Identify which cell holds the provided text, then report its [X, Y] central coordinate. 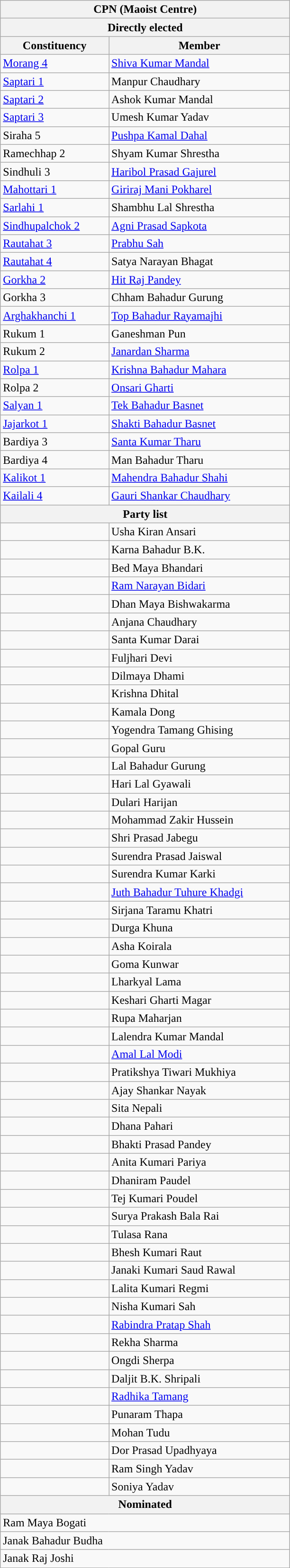
Saptari 3 [55, 117]
Tej Kumari Poudel [199, 1198]
Satya Narayan Bhagat [199, 262]
Rekha Sharma [199, 1342]
Constituency [55, 45]
Ram Singh Yadav [199, 1469]
Keshari Gharti Magar [199, 1000]
Ram Narayan Bidari [199, 586]
Shyam Kumar Shrestha [199, 153]
Morang 4 [55, 63]
Shri Prasad Jabegu [199, 838]
Lharkyal Lama [199, 982]
Surendra Kumar Karki [199, 874]
Radhika Tamang [199, 1397]
Fuljhari Devi [199, 658]
Mahottari 1 [55, 189]
Daljit B.K. Shripali [199, 1379]
Shakti Bahadur Basnet [199, 424]
Dilmaya Dhami [199, 676]
Krishna Bahadur Mahara [199, 370]
Yogendra Tamang Ghising [199, 730]
Mohan Tudu [199, 1433]
Bardiya 3 [55, 442]
Santa Kumar Tharu [199, 442]
Janaki Kumari Saud Rawal [199, 1270]
Lalendra Kumar Mandal [199, 1036]
Haribol Prasad Gajurel [199, 171]
Dhaniram Paudel [199, 1180]
Kalikot 1 [55, 478]
Jajarkot 1 [55, 424]
Rukum 1 [55, 334]
Lalita Kumari Regmi [199, 1288]
Rautahat 3 [55, 244]
Chham Bahadur Gurung [199, 298]
Onsari Gharti [199, 388]
Rukum 2 [55, 352]
Janak Bahadur Budha [145, 1541]
Shambhu Lal Shrestha [199, 207]
Umesh Kumar Yadav [199, 117]
Nisha Kumari Sah [199, 1306]
Member [199, 45]
CPN (Maoist Centre) [145, 9]
Lal Bahadur Gurung [199, 766]
Dor Prasad Upadhyaya [199, 1451]
Ganeshman Pun [199, 334]
Goma Kunwar [199, 964]
Sindhuli 3 [55, 171]
Punaram Thapa [199, 1415]
Agni Prasad Sapkota [199, 226]
Rolpa 1 [55, 370]
Surya Prakash Bala Rai [199, 1216]
Soniya Yadav [199, 1487]
Hit Raj Pandey [199, 280]
Mohammad Zakir Hussein [199, 820]
Sindhupalchok 2 [55, 226]
Durga Khuna [199, 928]
Shiva Kumar Mandal [199, 63]
Anjana Chaudhary [199, 622]
Top Bahadur Rayamajhi [199, 316]
Dhana Pahari [199, 1126]
Ashok Kumar Mandal [199, 99]
Siraha 5 [55, 135]
Ongdi Sherpa [199, 1360]
Bhesh Kumari Raut [199, 1252]
Arghakhanchi 1 [55, 316]
Rupa Maharjan [199, 1018]
Mahendra Bahadur Shahi [199, 478]
Surendra Prasad Jaiswal [199, 856]
Anita Kumari Pariya [199, 1162]
Kailali 4 [55, 496]
Man Bahadur Tharu [199, 460]
Janardan Sharma [199, 352]
Sita Nepali [199, 1108]
Dhan Maya Bishwakarma [199, 604]
Manpur Chaudhary [199, 81]
Gauri Shankar Chaudhary [199, 496]
Usha Kiran Ansari [199, 532]
Rautahat 4 [55, 262]
Krishna Dhital [199, 694]
Saptari 1 [55, 81]
Gopal Guru [199, 748]
Pushpa Kamal Dahal [199, 135]
Pratikshya Tiwari Mukhiya [199, 1072]
Sirjana Taramu Khatri [199, 910]
Amal Lal Modi [199, 1054]
Saptari 2 [55, 99]
Party list [145, 514]
Nominated [145, 1505]
Salyan 1 [55, 406]
Kamala Dong [199, 712]
Gorkha 3 [55, 298]
Giriraj Mani Pokharel [199, 189]
Sarlahi 1 [55, 207]
Rabindra Pratap Shah [199, 1324]
Directly elected [145, 27]
Bhakti Prasad Pandey [199, 1144]
Ramechhap 2 [55, 153]
Asha Koirala [199, 946]
Dulari Harijan [199, 802]
Ram Maya Bogati [145, 1523]
Bardiya 4 [55, 460]
Santa Kumar Darai [199, 640]
Bed Maya Bhandari [199, 568]
Gorkha 2 [55, 280]
Janak Raj Joshi [145, 1559]
Tek Bahadur Basnet [199, 406]
Prabhu Sah [199, 244]
Rolpa 2 [55, 388]
Juth Bahadur Tuhure Khadgi [199, 892]
Ajay Shankar Nayak [199, 1090]
Karna Bahadur B.K. [199, 550]
Hari Lal Gyawali [199, 784]
Tulasa Rana [199, 1234]
